From the cell containing the given text, extract its center point as (x, y) coordinate. 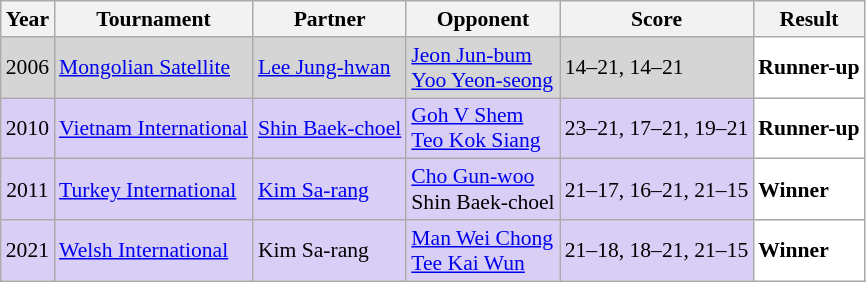
2011 (28, 190)
Tournament (154, 19)
Shin Baek-choel (330, 128)
14–21, 14–21 (657, 68)
21–18, 18–21, 21–15 (657, 250)
23–21, 17–21, 19–21 (657, 128)
Jeon Jun-bum Yoo Yeon-seong (482, 68)
2006 (28, 68)
Result (808, 19)
Vietnam International (154, 128)
21–17, 16–21, 21–15 (657, 190)
Lee Jung-hwan (330, 68)
Mongolian Satellite (154, 68)
Man Wei Chong Tee Kai Wun (482, 250)
Partner (330, 19)
Welsh International (154, 250)
Turkey International (154, 190)
Goh V Shem Teo Kok Siang (482, 128)
Opponent (482, 19)
Score (657, 19)
2021 (28, 250)
2010 (28, 128)
Cho Gun-woo Shin Baek-choel (482, 190)
Year (28, 19)
